Return [X, Y] of the center of cell containing provided text 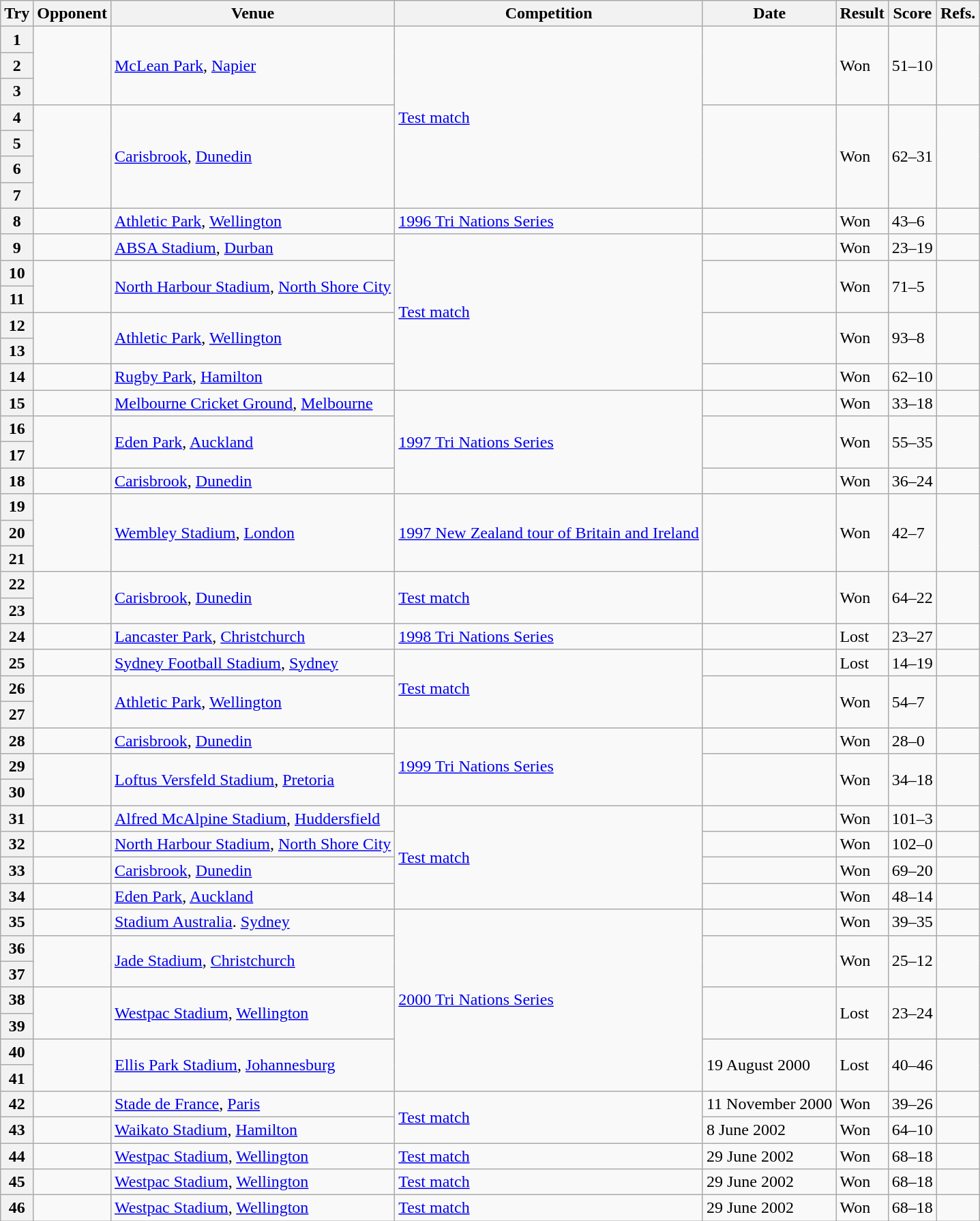
62–31 [912, 156]
23–19 [912, 247]
36–24 [912, 481]
Opponent [72, 14]
25 [17, 662]
54–7 [912, 701]
Jade Stadium, Christchurch [252, 961]
37 [17, 974]
10 [17, 273]
43 [17, 1130]
12 [17, 325]
44 [17, 1156]
8 [17, 221]
15 [17, 403]
33–18 [912, 403]
36 [17, 948]
40 [17, 1052]
1996 Tri Nations Series [549, 221]
Stade de France, Paris [252, 1104]
3 [17, 91]
41 [17, 1078]
17 [17, 455]
46 [17, 1208]
Refs. [957, 14]
51–10 [912, 65]
40–46 [912, 1065]
34 [17, 896]
64–22 [912, 598]
Wembley Stadium, London [252, 533]
23–27 [912, 636]
Alfred McAlpine Stadium, Huddersfield [252, 819]
Venue [252, 14]
7 [17, 195]
27 [17, 714]
102–0 [912, 844]
1999 Tri Nations Series [549, 766]
Competition [549, 14]
34–18 [912, 780]
9 [17, 247]
14 [17, 377]
Date [769, 14]
1 [17, 40]
5 [17, 143]
28–0 [912, 740]
33 [17, 870]
43–6 [912, 221]
Try [17, 14]
Lancaster Park, Christchurch [252, 636]
31 [17, 819]
39–26 [912, 1104]
48–14 [912, 896]
13 [17, 351]
101–3 [912, 819]
4 [17, 117]
45 [17, 1182]
42–7 [912, 533]
26 [17, 688]
1997 New Zealand tour of Britain and Ireland [549, 533]
Result [862, 14]
32 [17, 844]
Loftus Versfeld Stadium, Pretoria [252, 780]
16 [17, 429]
71–5 [912, 286]
8 June 2002 [769, 1130]
2000 Tri Nations Series [549, 1000]
69–20 [912, 870]
23 [17, 610]
Melbourne Cricket Ground, Melbourne [252, 403]
28 [17, 740]
2 [17, 65]
39–35 [912, 922]
Ellis Park Stadium, Johannesburg [252, 1065]
6 [17, 169]
11 November 2000 [769, 1104]
Stadium Australia. Sydney [252, 922]
14–19 [912, 662]
1998 Tri Nations Series [549, 636]
55–35 [912, 442]
1997 Tri Nations Series [549, 442]
25–12 [912, 961]
ABSA Stadium, Durban [252, 247]
11 [17, 299]
62–10 [912, 377]
Sydney Football Stadium, Sydney [252, 662]
20 [17, 533]
Rugby Park, Hamilton [252, 377]
21 [17, 559]
39 [17, 1026]
18 [17, 481]
Waikato Stadium, Hamilton [252, 1130]
23–24 [912, 1013]
35 [17, 922]
29 [17, 767]
19 [17, 507]
93–8 [912, 338]
42 [17, 1104]
38 [17, 1000]
30 [17, 793]
19 August 2000 [769, 1065]
McLean Park, Napier [252, 65]
24 [17, 636]
64–10 [912, 1130]
Score [912, 14]
22 [17, 585]
